From the cell containing the given text, extract its center point as (x, y) coordinate. 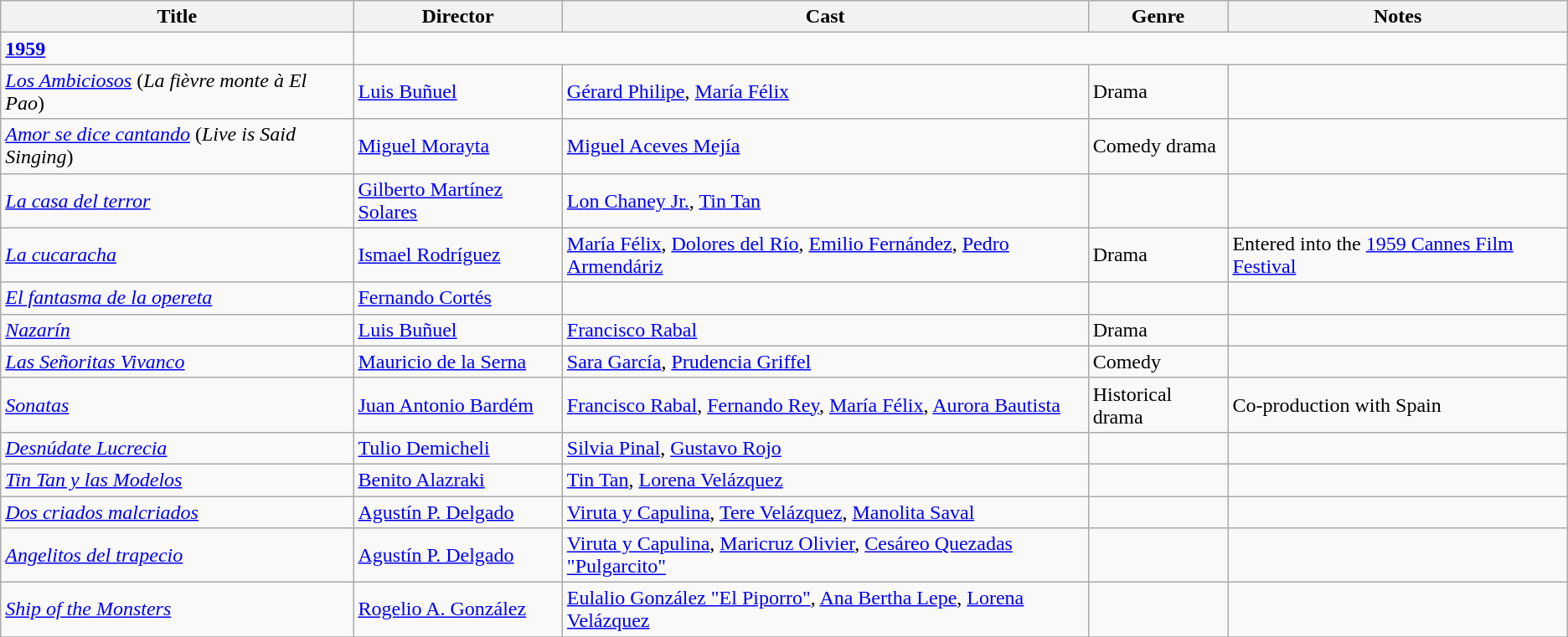
Fernando Cortés (457, 298)
Title (178, 17)
Lon Chaney Jr., Tin Tan (825, 201)
Dos criados malcriados (178, 511)
Gilberto Martínez Solares (457, 201)
Ismael Rodríguez (457, 254)
Sonatas (178, 405)
Eulalio González "El Piporro", Ana Bertha Lepe, Lorena Velázquez (825, 609)
Ship of the Monsters (178, 609)
Director (457, 17)
Rogelio A. González (457, 609)
Tin Tan y las Modelos (178, 480)
Benito Alazraki (457, 480)
Comedy drama (1158, 146)
Miguel Aceves Mejía (825, 146)
Francisco Rabal (825, 330)
La cucaracha (178, 254)
Co-production with Spain (1397, 405)
Tulio Demicheli (457, 448)
Mauricio de la Serna (457, 362)
Entered into the 1959 Cannes Film Festival (1397, 254)
Desnúdate Lucrecia (178, 448)
Sara García, Prudencia Griffel (825, 362)
Francisco Rabal, Fernando Rey, María Félix, Aurora Bautista (825, 405)
Nazarín (178, 330)
Viruta y Capulina, Maricruz Olivier, Cesáreo Quezadas "Pulgarcito" (825, 556)
Tin Tan, Lorena Velázquez (825, 480)
Amor se dice cantando (Live is Said Singing) (178, 146)
1959 (178, 49)
Silvia Pinal, Gustavo Rojo (825, 448)
Miguel Morayta (457, 146)
Historical drama (1158, 405)
Viruta y Capulina, Tere Velázquez, Manolita Saval (825, 511)
Los Ambiciosos (La fièvre monte à El Pao) (178, 92)
Cast (825, 17)
Gérard Philipe, María Félix (825, 92)
El fantasma de la opereta (178, 298)
Juan Antonio Bardém (457, 405)
María Félix, Dolores del Río, Emilio Fernández, Pedro Armendáriz (825, 254)
Genre (1158, 17)
Las Señoritas Vivanco (178, 362)
La casa del terror (178, 201)
Comedy (1158, 362)
Angelitos del trapecio (178, 556)
Notes (1397, 17)
